Extract the (X, Y) coordinate from the center of the cell holding the provided text.  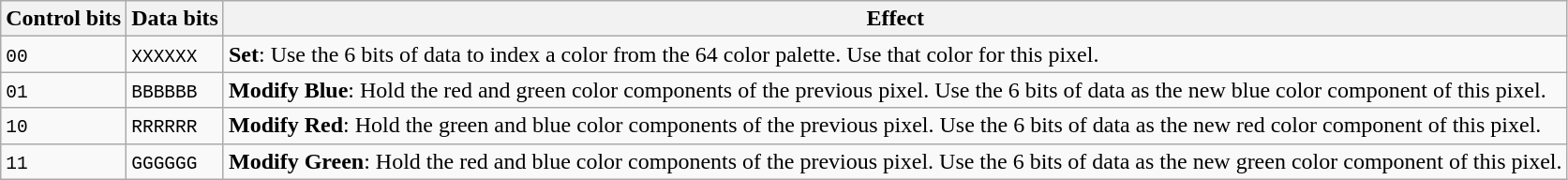
BBBBBB (175, 90)
Effect (895, 19)
Modify Green: Hold the red and blue color components of the previous pixel. Use the 6 bits of data as the new green color component of this pixel. (895, 161)
Modify Red: Hold the green and blue color components of the previous pixel. Use the 6 bits of data as the new red color component of this pixel. (895, 126)
GGGGGG (175, 161)
RRRRRR (175, 126)
XXXXXX (175, 54)
01 (64, 90)
Modify Blue: Hold the red and green color components of the previous pixel. Use the 6 bits of data as the new blue color component of this pixel. (895, 90)
Control bits (64, 19)
11 (64, 161)
10 (64, 126)
00 (64, 54)
Data bits (175, 19)
Set: Use the 6 bits of data to index a color from the 64 color palette. Use that color for this pixel. (895, 54)
